Output the [x, y] coordinate of the center of the cell containing the given text.  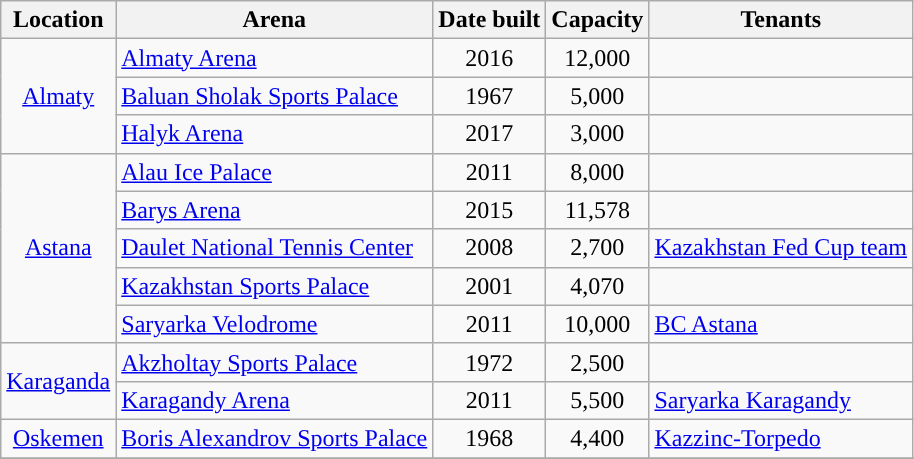
Karaganda [58, 381]
4,400 [598, 438]
12,000 [598, 58]
Karagandy Arena [274, 400]
1967 [490, 96]
Alau Ice Palace [274, 172]
2017 [490, 134]
Saryarka Velodrome [274, 324]
2,700 [598, 248]
Date built [490, 20]
2001 [490, 286]
Barys Arena [274, 210]
Boris Alexandrov Sports Palace [274, 438]
Oskemen [58, 438]
2016 [490, 58]
3,000 [598, 134]
11,578 [598, 210]
5,000 [598, 96]
Baluan Sholak Sports Palace [274, 96]
1972 [490, 362]
Tenants [781, 20]
4,070 [598, 286]
2008 [490, 248]
8,000 [598, 172]
Saryarka Karagandy [781, 400]
Akzholtay Sports Palace [274, 362]
Astana [58, 248]
BC Astana [781, 324]
2015 [490, 210]
Almaty Arena [274, 58]
1968 [490, 438]
10,000 [598, 324]
Almaty [58, 96]
Halyk Arena [274, 134]
Arena [274, 20]
Daulet National Tennis Center [274, 248]
Kazakhstan Fed Cup team [781, 248]
Location [58, 20]
2,500 [598, 362]
Kazakhstan Sports Palace [274, 286]
5,500 [598, 400]
Kazzinc-Torpedo [781, 438]
Capacity [598, 20]
